Scan for the cell matching the given text and deliver its [X, Y] coordinate at center. 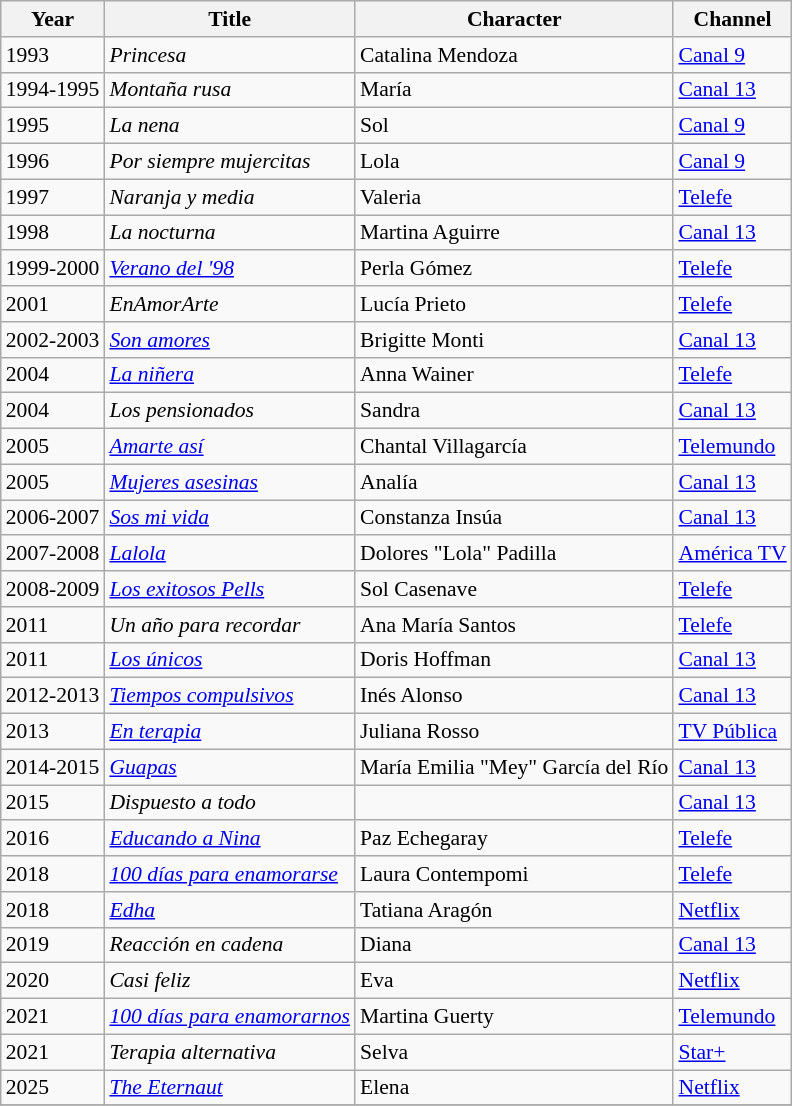
2013 [53, 732]
Montaña rusa [230, 90]
1994-1995 [53, 90]
Los pensionados [230, 411]
Sol [514, 126]
1995 [53, 126]
100 días para enamorarnos [230, 1017]
Guapas [230, 767]
2025 [53, 1088]
2012-2013 [53, 696]
Diana [514, 945]
Perla Gómez [514, 269]
Anna Wainer [514, 375]
2002-2003 [53, 340]
Naranja y media [230, 197]
Los únicos [230, 660]
María [514, 90]
Year [53, 19]
2006-2007 [53, 518]
2008-2009 [53, 589]
Amarte así [230, 447]
100 días para enamorarse [230, 874]
2016 [53, 839]
Selva [514, 1052]
Lalola [230, 554]
Lucía Prieto [514, 304]
Chantal Villagarcía [514, 447]
Lola [514, 162]
1998 [53, 233]
2001 [53, 304]
La niñera [230, 375]
Analía [514, 482]
Sos mi vida [230, 518]
Title [230, 19]
Valeria [514, 197]
1996 [53, 162]
EnAmorArte [230, 304]
Juliana Rosso [514, 732]
Martina Aguirre [514, 233]
Catalina Mendoza [514, 55]
The Eternaut [230, 1088]
Laura Contempomi [514, 874]
Brigitte Monti [514, 340]
Casi feliz [230, 981]
Mujeres asesinas [230, 482]
2007-2008 [53, 554]
América TV [732, 554]
Doris Hoffman [514, 660]
Elena [514, 1088]
Dispuesto a todo [230, 803]
Channel [732, 19]
María Emilia "Mey" García del Río [514, 767]
Eva [514, 981]
La nocturna [230, 233]
En terapia [230, 732]
Princesa [230, 55]
Star+ [732, 1052]
Edha [230, 910]
Educando a Nina [230, 839]
Reacción en cadena [230, 945]
Paz Echegaray [514, 839]
Un año para recordar [230, 625]
Tatiana Aragón [514, 910]
La nena [230, 126]
Inés Alonso [514, 696]
Terapia alternativa [230, 1052]
2020 [53, 981]
Verano del '98 [230, 269]
2019 [53, 945]
Los exitosos Pells [230, 589]
1997 [53, 197]
Sandra [514, 411]
Sol Casenave [514, 589]
Constanza Insúa [514, 518]
1999-2000 [53, 269]
1993 [53, 55]
Character [514, 19]
2014-2015 [53, 767]
Por siempre mujercitas [230, 162]
2015 [53, 803]
Son amores [230, 340]
Tiempos compulsivos [230, 696]
Martina Guerty [514, 1017]
Ana María Santos [514, 625]
Dolores "Lola" Padilla [514, 554]
TV Pública [732, 732]
